From the cell containing the given text, extract its center point as (x, y) coordinate. 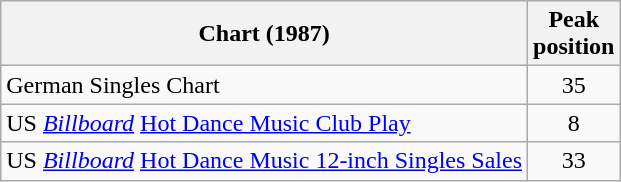
35 (574, 85)
8 (574, 123)
Peakposition (574, 34)
US Billboard Hot Dance Music 12-inch Singles Sales (264, 161)
US Billboard Hot Dance Music Club Play (264, 123)
German Singles Chart (264, 85)
Chart (1987) (264, 34)
33 (574, 161)
